Detect which cell encompasses the target text, then output its [X, Y] center coordinate. 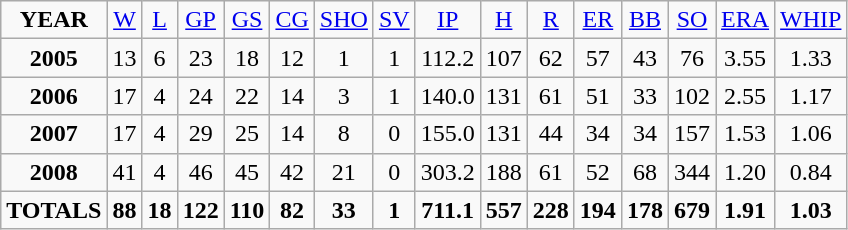
R [550, 20]
140.0 [448, 96]
8 [344, 134]
1.17 [811, 96]
110 [247, 210]
0.84 [811, 172]
88 [124, 210]
IP [448, 20]
WHIP [811, 20]
557 [504, 210]
157 [692, 134]
228 [550, 210]
25 [247, 134]
12 [292, 58]
TOTALS [54, 210]
711.1 [448, 210]
22 [247, 96]
L [160, 20]
107 [504, 58]
679 [692, 210]
188 [504, 172]
2.55 [746, 96]
52 [598, 172]
102 [692, 96]
1.03 [811, 210]
178 [644, 210]
112.2 [448, 58]
1.53 [746, 134]
82 [292, 210]
46 [200, 172]
122 [200, 210]
41 [124, 172]
76 [692, 58]
SO [692, 20]
SV [394, 20]
24 [200, 96]
BB [644, 20]
6 [160, 58]
SHO [344, 20]
155.0 [448, 134]
YEAR [54, 20]
51 [598, 96]
W [124, 20]
57 [598, 58]
44 [550, 134]
GP [200, 20]
13 [124, 58]
2005 [54, 58]
194 [598, 210]
ERA [746, 20]
2008 [54, 172]
68 [644, 172]
CG [292, 20]
2007 [54, 134]
ER [598, 20]
42 [292, 172]
21 [344, 172]
1.33 [811, 58]
3 [344, 96]
3.55 [746, 58]
43 [644, 58]
1.20 [746, 172]
29 [200, 134]
45 [247, 172]
1.06 [811, 134]
1.91 [746, 210]
344 [692, 172]
303.2 [448, 172]
H [504, 20]
23 [200, 58]
62 [550, 58]
GS [247, 20]
2006 [54, 96]
